Search for the cell housing the specified text and yield its (x, y) center coordinate. 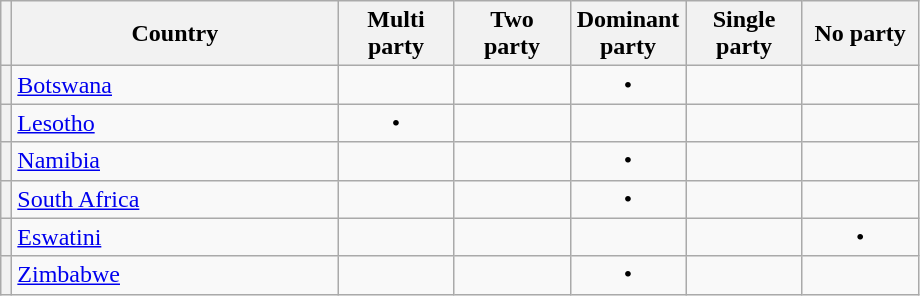
Multi party (396, 34)
Single party (744, 34)
Country (175, 34)
South Africa (175, 199)
Two party (512, 34)
Lesotho (175, 123)
Dominant party (628, 34)
Namibia (175, 161)
Botswana (175, 85)
No party (860, 34)
Zimbabwe (175, 275)
Eswatini (175, 237)
